Return (X, Y) of the center of cell containing provided text 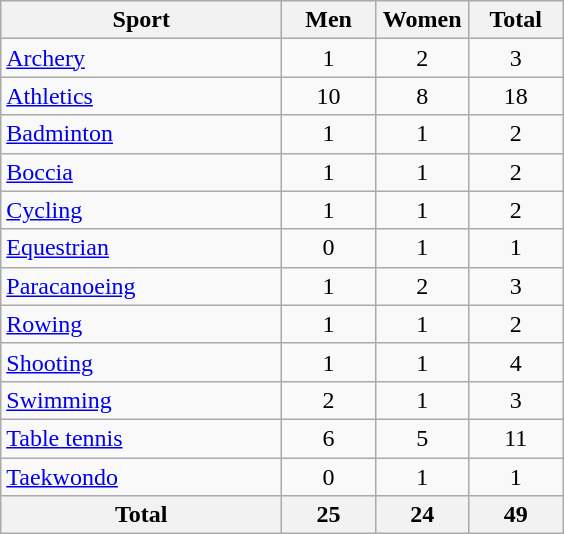
6 (329, 438)
8 (422, 96)
Badminton (142, 134)
25 (329, 515)
5 (422, 438)
Rowing (142, 324)
10 (329, 96)
11 (516, 438)
49 (516, 515)
Equestrian (142, 248)
Sport (142, 20)
Table tennis (142, 438)
Shooting (142, 362)
Taekwondo (142, 477)
24 (422, 515)
Women (422, 20)
Men (329, 20)
Archery (142, 58)
Paracanoeing (142, 286)
Athletics (142, 96)
Boccia (142, 172)
4 (516, 362)
Swimming (142, 400)
18 (516, 96)
Cycling (142, 210)
